Locate the cell with the specified text and output its (x, y) center coordinate. 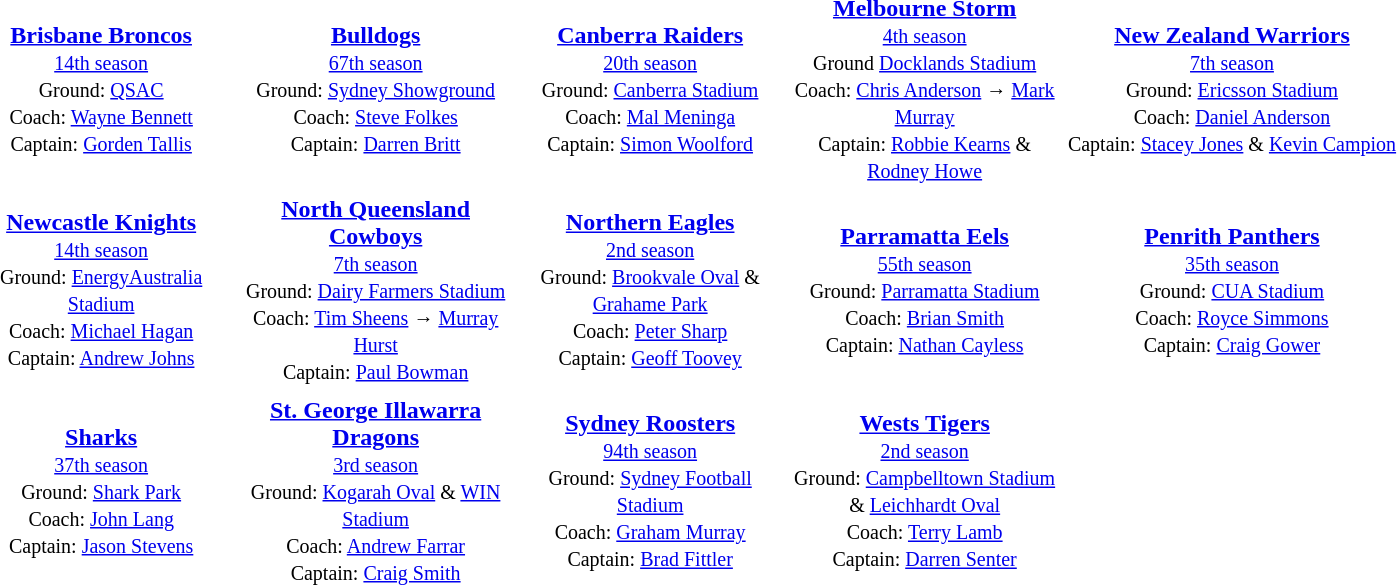
North Queensland Cowboys 7th seasonGround: Dairy Farmers StadiumCoach: Tim Sheens → Murray HurstCaptain: Paul Bowman (376, 290)
Parramatta Eels 55th seasonGround: Parramatta StadiumCoach: Brian SmithCaptain: Nathan Cayless (925, 290)
Northern Eagles 2nd seasonGround: Brookvale Oval & Grahame ParkCoach: Peter SharpCaptain: Geoff Toovey (650, 290)
